Determine the (X, Y) coordinate at the center of the cell enclosing the given text.  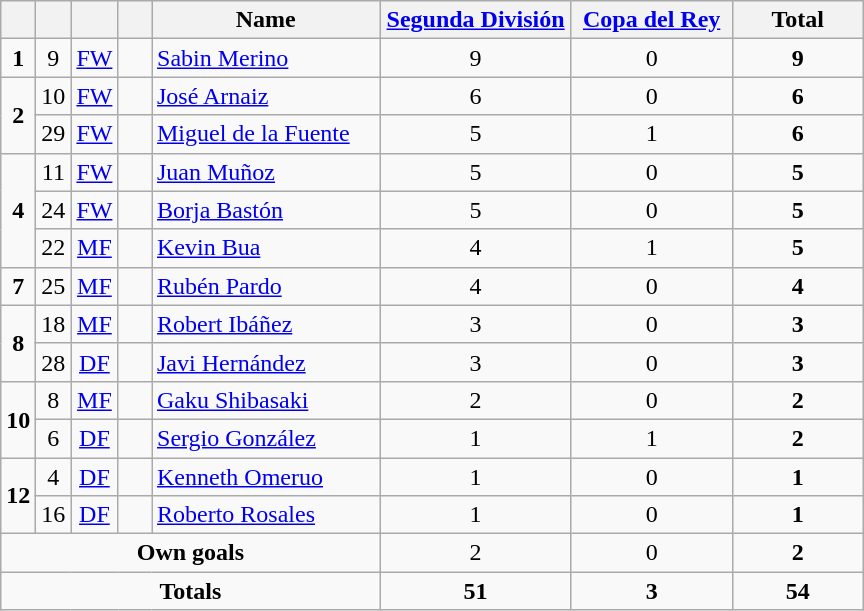
28 (54, 362)
Name (266, 20)
51 (476, 591)
Gaku Shibasaki (266, 400)
Miguel de la Fuente (266, 134)
11 (54, 172)
Sabin Merino (266, 58)
12 (18, 496)
Totals (190, 591)
Copa del Rey (652, 20)
Roberto Rosales (266, 515)
Kevin Bua (266, 248)
25 (54, 286)
Rubén Pardo (266, 286)
22 (54, 248)
16 (54, 515)
24 (54, 210)
Javi Hernández (266, 362)
Borja Bastón (266, 210)
José Arnaiz (266, 96)
7 (18, 286)
Own goals (190, 553)
Sergio González (266, 438)
18 (54, 324)
54 (798, 591)
Juan Muñoz (266, 172)
Kenneth Omeruo (266, 477)
Robert Ibáñez (266, 324)
Total (798, 20)
Segunda División (476, 20)
29 (54, 134)
